For the text-containing cell, return its midpoint in (X, Y) coordinate format. 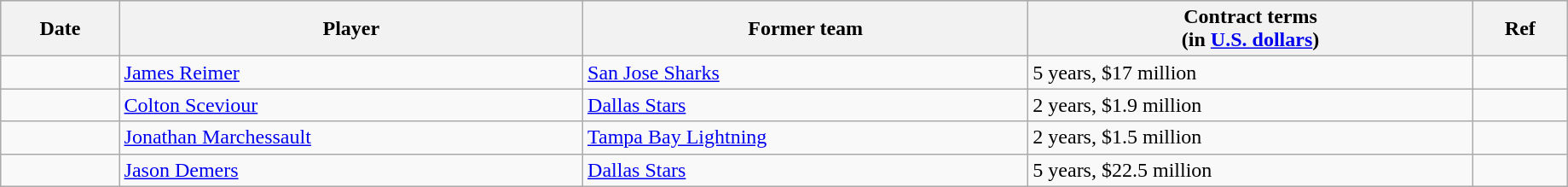
5 years, $17 million (1251, 73)
5 years, $22.5 million (1251, 170)
Contract terms(in U.S. dollars) (1251, 29)
Colton Sceviour (351, 105)
James Reimer (351, 73)
Jonathan Marchessault (351, 137)
Date (60, 29)
Jason Demers (351, 170)
Ref (1519, 29)
2 years, $1.5 million (1251, 137)
San Jose Sharks (806, 73)
2 years, $1.9 million (1251, 105)
Player (351, 29)
Former team (806, 29)
Tampa Bay Lightning (806, 137)
